Provide the [X, Y] coordinate of the cell's center where the given text is located.  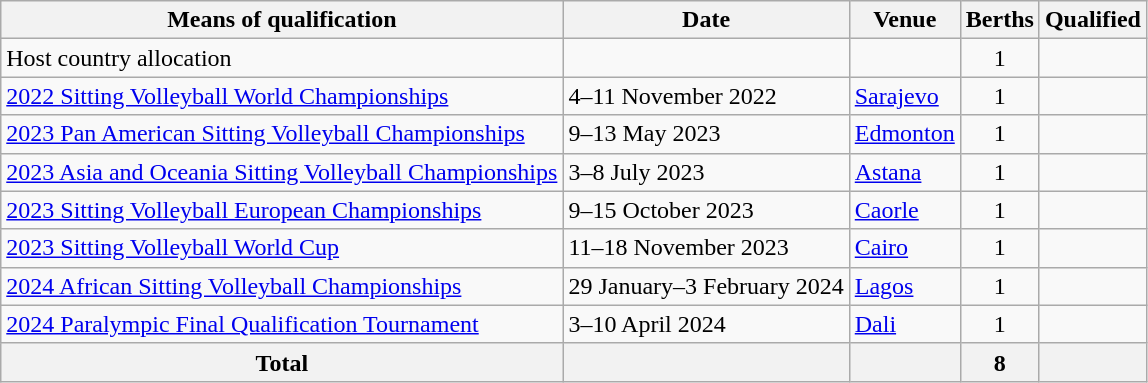
2023 Pan American Sitting Volleyball Championships [282, 134]
8 [1000, 362]
Lagos [904, 286]
Qualified [1092, 20]
Sarajevo [904, 96]
11–18 November 2023 [706, 248]
Dali [904, 324]
Caorle [904, 210]
Berths [1000, 20]
4–11 November 2022 [706, 96]
Host country allocation [282, 58]
Total [282, 362]
Cairo [904, 248]
Astana [904, 172]
2023 Asia and Oceania Sitting Volleyball Championships [282, 172]
29 January–3 February 2024 [706, 286]
2024 Paralympic Final Qualification Tournament [282, 324]
Date [706, 20]
3–10 April 2024 [706, 324]
9–15 October 2023 [706, 210]
Edmonton [904, 134]
Means of qualification [282, 20]
2023 Sitting Volleyball European Championships [282, 210]
2024 African Sitting Volleyball Championships [282, 286]
2023 Sitting Volleyball World Cup [282, 248]
2022 Sitting Volleyball World Championships [282, 96]
Venue [904, 20]
9–13 May 2023 [706, 134]
3–8 July 2023 [706, 172]
